Search for the cell housing the specified text and yield its (X, Y) center coordinate. 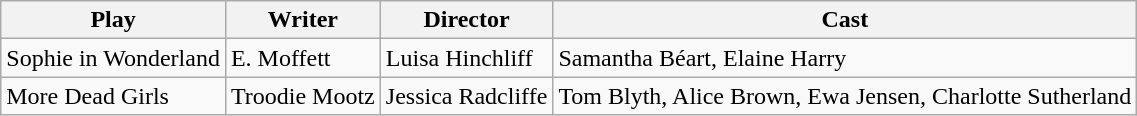
More Dead Girls (114, 96)
Cast (845, 20)
Writer (302, 20)
Luisa Hinchliff (466, 58)
Jessica Radcliffe (466, 96)
E. Moffett (302, 58)
Samantha Béart, Elaine Harry (845, 58)
Tom Blyth, Alice Brown, Ewa Jensen, Charlotte Sutherland (845, 96)
Troodie Mootz (302, 96)
Director (466, 20)
Sophie in Wonderland (114, 58)
Play (114, 20)
